Extract the [x, y] coordinate from the center of the cell holding the provided text.  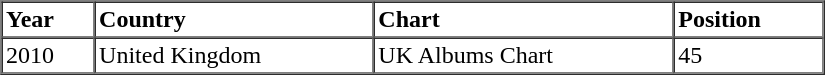
45 [749, 56]
Position [749, 20]
UK Albums Chart [524, 56]
Year [48, 20]
Country [234, 20]
United Kingdom [234, 56]
2010 [48, 56]
Chart [524, 20]
